Identify which cell holds the provided text, then report its [X, Y] central coordinate. 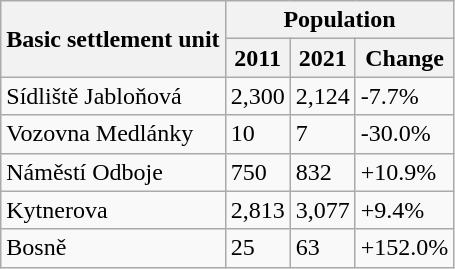
750 [258, 172]
Population [340, 20]
+10.9% [404, 172]
2021 [322, 58]
10 [258, 134]
+9.4% [404, 210]
832 [322, 172]
Change [404, 58]
63 [322, 248]
25 [258, 248]
Basic settlement unit [113, 39]
Sídliště Jabloňová [113, 96]
2,124 [322, 96]
2011 [258, 58]
Kytnerova [113, 210]
7 [322, 134]
3,077 [322, 210]
Bosně [113, 248]
+152.0% [404, 248]
2,813 [258, 210]
-7.7% [404, 96]
-30.0% [404, 134]
2,300 [258, 96]
Náměstí Odboje [113, 172]
Vozovna Medlánky [113, 134]
